Identify which cell holds the provided text, then report its [X, Y] central coordinate. 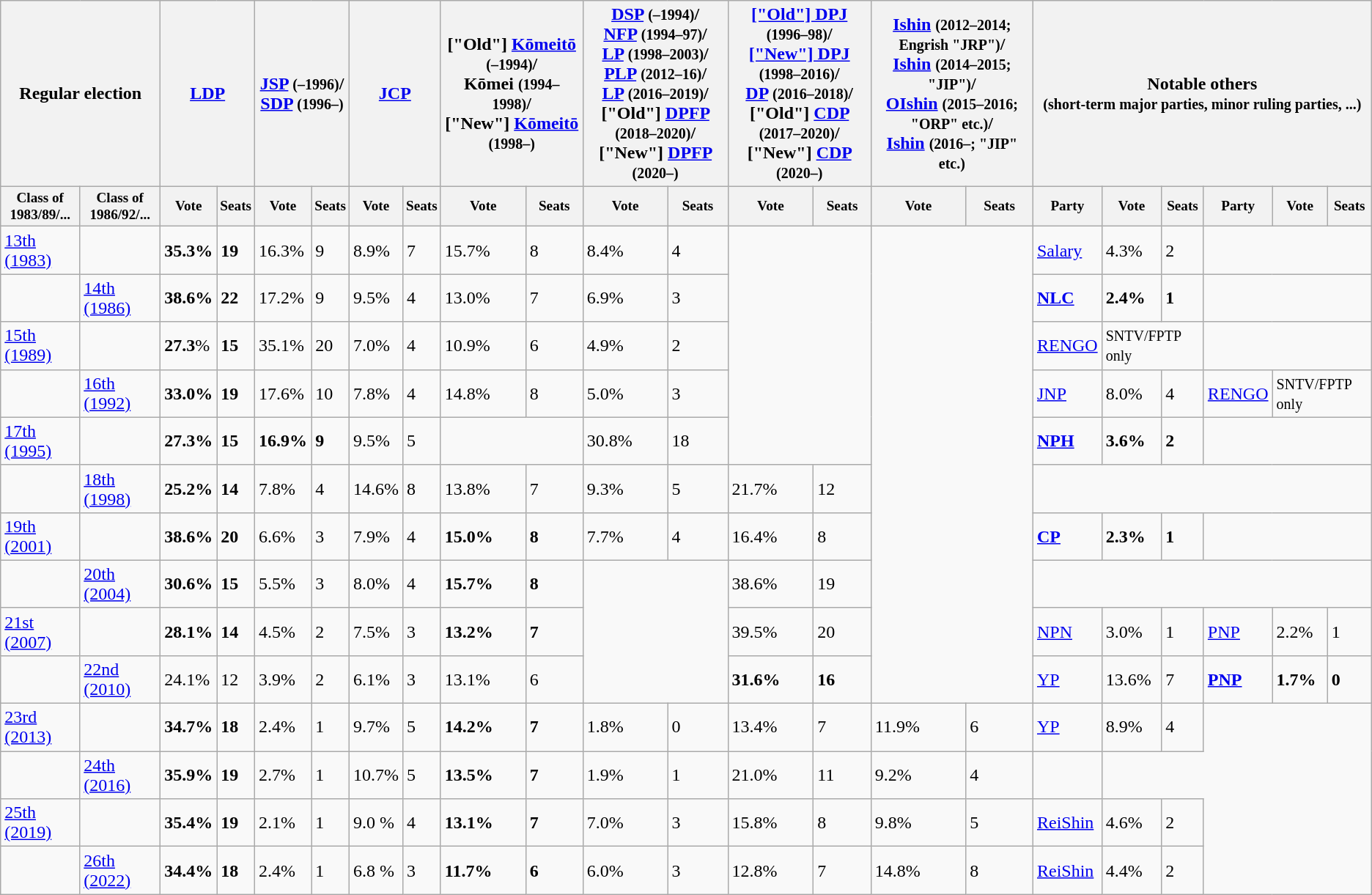
16.9% [283, 441]
2.7% [283, 776]
4.3% [1132, 251]
JNP [1067, 393]
CP [1067, 537]
NPN [1067, 632]
30.8% [625, 441]
17.2% [283, 298]
35.4% [189, 822]
["Old"] Kōmeitō (–1994)/Kōmei (1994–1998)/["New"] Kōmeitō (1998–) [512, 94]
13.2% [483, 632]
26th (2022) [120, 871]
12.8% [771, 871]
6.9% [625, 298]
20th (2004) [120, 583]
13.4% [771, 727]
11 [842, 776]
34.4% [189, 871]
3.6% [1132, 441]
Salary [1067, 251]
18th (1998) [120, 488]
13.8% [483, 488]
11.7% [483, 871]
4.4% [1132, 871]
22 [236, 298]
9.7% [375, 727]
7.7% [625, 537]
33.0% [189, 393]
6.0% [625, 871]
6.8 % [375, 871]
14.6% [375, 488]
23rd (2013) [40, 727]
7.5% [375, 632]
7.9% [375, 537]
14.2% [483, 727]
1.7% [1300, 680]
34.7% [189, 727]
13.6% [1132, 680]
21.7% [771, 488]
4.5% [283, 632]
DSP (–1994)/NFP (1994–97)/LP (1998–2003)/PLP (2012–16)/LP (2016–2019)/["Old"] DPFP (2018–2020)/["New"] DPFP (2020–) [655, 94]
10.9% [483, 346]
3.0% [1132, 632]
JSP (–1996)/SDP (1996–) [302, 94]
25.2% [189, 488]
24.1% [189, 680]
2.2% [1300, 632]
17.6% [283, 393]
9.8% [918, 822]
9.0 % [375, 822]
1.9% [625, 776]
39.5% [771, 632]
2.1% [283, 822]
13.0% [483, 298]
6.6% [283, 537]
NLC [1067, 298]
9.3% [625, 488]
6.1% [375, 680]
16th (1992) [120, 393]
15.0% [483, 537]
19th (2001) [40, 537]
28.1% [189, 632]
16.4% [771, 537]
14th (1986) [120, 298]
JCP [394, 94]
35.9% [189, 776]
15.8% [771, 822]
Regular election [81, 94]
24th (2016) [120, 776]
31.6% [771, 680]
13th (1983) [40, 251]
Notable others(short-term major parties, minor ruling parties, ...) [1202, 94]
10 [331, 393]
11.9% [918, 727]
3.9% [283, 680]
NPH [1067, 441]
LDP [208, 94]
22nd (2010) [120, 680]
25th (2019) [40, 822]
Class of1983/89/... [40, 207]
8.4% [625, 251]
16 [842, 680]
10.7% [375, 776]
1.8% [625, 727]
35.3% [189, 251]
16.3% [283, 251]
Ishin (2012–2014; Engrish "JRP")/Ishin (2014–2015; "JIP")/OIshin (2015–2016; "ORP" etc.)/Ishin (2016–; "JIP" etc.) [951, 94]
4.9% [625, 346]
35.1% [283, 346]
["Old"] DPJ (1996–98)/["New"] DPJ (1998–2016)/DP (2016–2018)/["Old"] CDP (2017–2020)/["New"] CDP (2020–) [799, 94]
13.5% [483, 776]
21st (2007) [40, 632]
21.0% [771, 776]
5.0% [625, 393]
9.2% [918, 776]
15th (1989) [40, 346]
4.6% [1132, 822]
5.5% [283, 583]
Class of1986/92/... [120, 207]
30.6% [189, 583]
2.3% [1132, 537]
17th (1995) [40, 441]
